For the text-containing cell, return its midpoint in (X, Y) coordinate format. 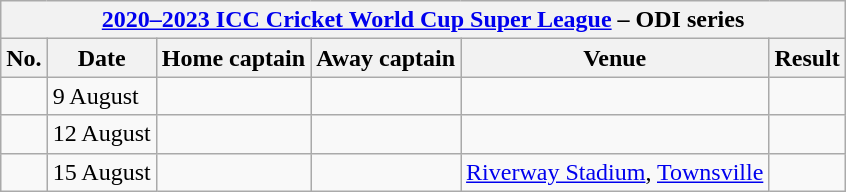
Date (102, 58)
Home captain (233, 58)
9 August (102, 96)
12 August (102, 134)
Venue (615, 58)
No. (24, 58)
Riverway Stadium, Townsville (615, 172)
2020–2023 ICC Cricket World Cup Super League – ODI series (424, 20)
Away captain (386, 58)
15 August (102, 172)
Result (807, 58)
